Capture the cell that displays the provided text and extract its [x, y] central coordinate. 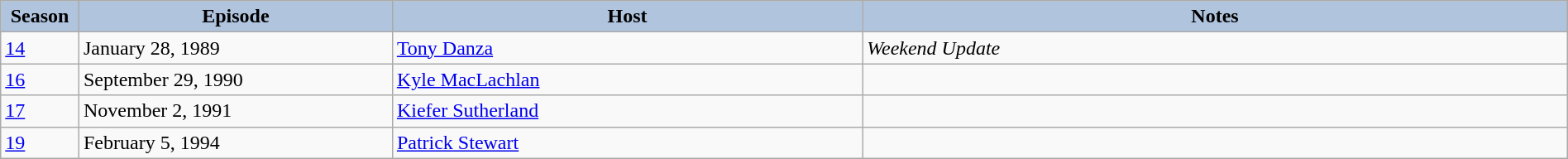
Tony Danza [627, 48]
February 5, 1994 [235, 142]
14 [40, 48]
Season [40, 17]
Weekend Update [1216, 48]
November 2, 1991 [235, 111]
19 [40, 142]
Notes [1216, 17]
Episode [235, 17]
Kiefer Sutherland [627, 111]
Host [627, 17]
Patrick Stewart [627, 142]
January 28, 1989 [235, 48]
Kyle MacLachlan [627, 79]
16 [40, 79]
September 29, 1990 [235, 79]
17 [40, 111]
